From the cell containing the given text, extract its center point as (X, Y) coordinate. 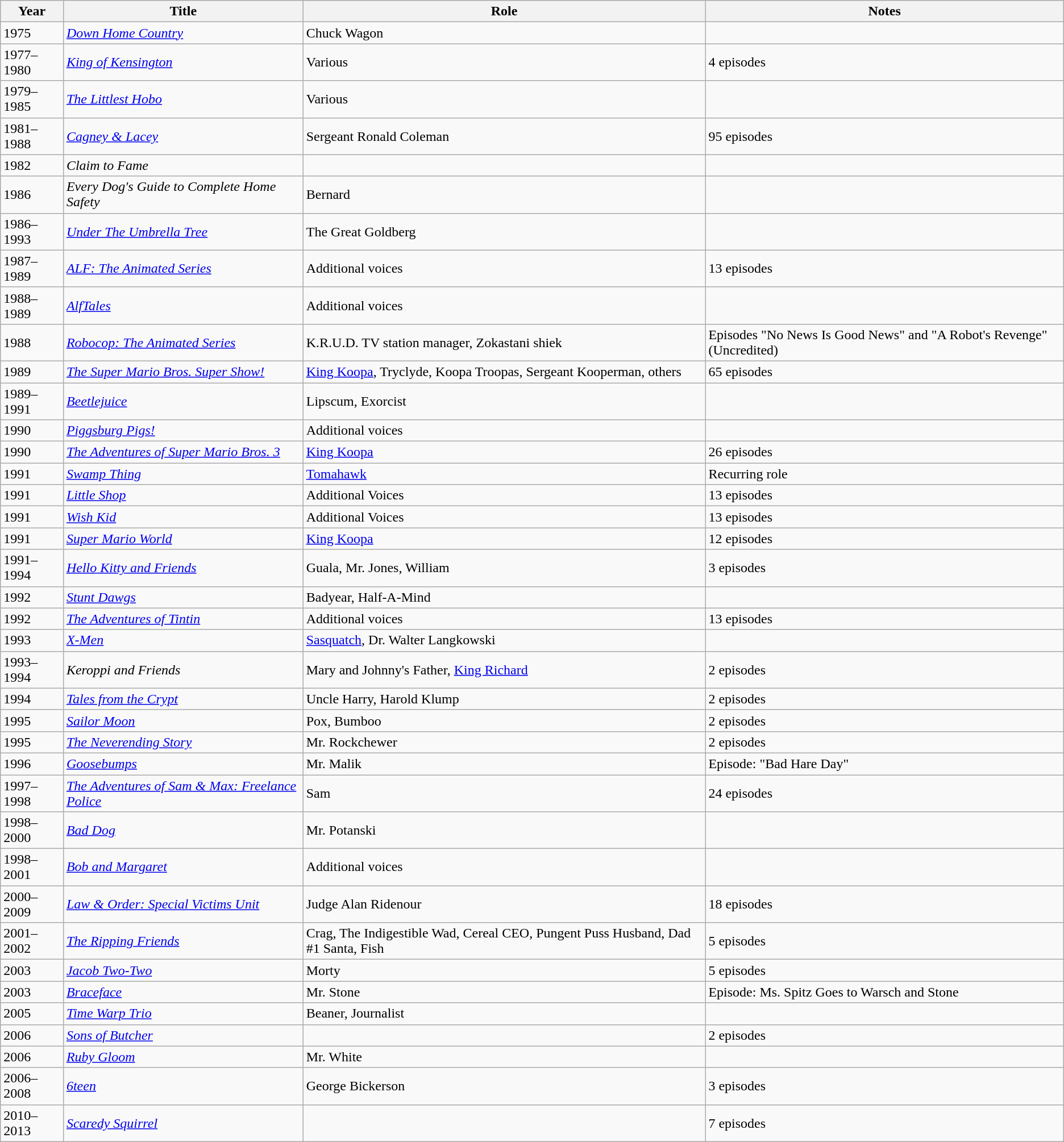
Stunt Dawgs (183, 597)
12 episodes (884, 539)
Episodes "No News Is Good News" and "A Robot's Revenge" (Uncredited) (884, 342)
26 episodes (884, 452)
Judge Alan Ridenour (504, 905)
Super Mario World (183, 539)
Episode: Ms. Spitz Goes to Warsch and Stone (884, 992)
1988–1989 (32, 306)
Pox, Bumboo (504, 720)
Guala, Mr. Jones, William (504, 568)
1989–1991 (32, 401)
Mr. Malik (504, 764)
1994 (32, 699)
Piggsburg Pigs! (183, 431)
1986–1993 (32, 232)
Tales from the Crypt (183, 699)
Crag, The Indigestible Wad, Cereal CEO, Pungent Puss Husband, Dad #1 Santa, Fish (504, 941)
1986 (32, 194)
Mary and Johnny's Father, King Richard (504, 669)
1993 (32, 640)
King Koopa, Tryclyde, Koopa Troopas, Sergeant Kooperman, others (504, 372)
Uncle Harry, Harold Klump (504, 699)
Tomahawk (504, 474)
Mr. Potanski (504, 831)
2000–2009 (32, 905)
Morty (504, 970)
95 episodes (884, 136)
The Ripping Friends (183, 941)
Beetlejuice (183, 401)
Every Dog's Guide to Complete Home Safety (183, 194)
K.R.U.D. TV station manager, Zokastani shiek (504, 342)
Swamp Thing (183, 474)
1991–1994 (32, 568)
The Super Mario Bros. Super Show! (183, 372)
The Adventures of Super Mario Bros. 3 (183, 452)
Bernard (504, 194)
4 episodes (884, 62)
Bad Dog (183, 831)
Law & Order: Special Victims Unit (183, 905)
1989 (32, 372)
Little Shop (183, 495)
Sam (504, 793)
Keroppi and Friends (183, 669)
1996 (32, 764)
King of Kensington (183, 62)
Hello Kitty and Friends (183, 568)
2001–2002 (32, 941)
2005 (32, 1014)
ALF: The Animated Series (183, 268)
2006–2008 (32, 1086)
Claim to Fame (183, 165)
Cagney & Lacey (183, 136)
2010–2013 (32, 1123)
65 episodes (884, 372)
Year (32, 11)
Bob and Margaret (183, 867)
Down Home Country (183, 33)
Braceface (183, 992)
Robocop: The Animated Series (183, 342)
Chuck Wagon (504, 33)
The Littlest Hobo (183, 99)
Episode: "Bad Hare Day" (884, 764)
AlfTales (183, 306)
1979–1985 (32, 99)
1982 (32, 165)
Ruby Gloom (183, 1057)
1998–2001 (32, 867)
George Bickerson (504, 1086)
X-Men (183, 640)
1977–1980 (32, 62)
Lipscum, Exorcist (504, 401)
Goosebumps (183, 764)
Sons of Butcher (183, 1035)
Sergeant Ronald Coleman (504, 136)
1975 (32, 33)
Mr. White (504, 1057)
7 episodes (884, 1123)
1998–2000 (32, 831)
Recurring role (884, 474)
Title (183, 11)
Time Warp Trio (183, 1014)
Mr. Rockchewer (504, 742)
Sasquatch, Dr. Walter Langkowski (504, 640)
Beaner, Journalist (504, 1014)
1997–1998 (32, 793)
The Great Goldberg (504, 232)
Role (504, 11)
The Neverending Story (183, 742)
Under The Umbrella Tree (183, 232)
Mr. Stone (504, 992)
Sailor Moon (183, 720)
Wish Kid (183, 517)
The Adventures of Tintin (183, 619)
Notes (884, 11)
Badyear, Half-A-Mind (504, 597)
Scaredy Squirrel (183, 1123)
1993–1994 (32, 669)
1988 (32, 342)
1981–1988 (32, 136)
6teen (183, 1086)
Jacob Two-Two (183, 970)
18 episodes (884, 905)
24 episodes (884, 793)
The Adventures of Sam & Max: Freelance Police (183, 793)
1987–1989 (32, 268)
